Search for the cell housing the specified text and yield its (x, y) center coordinate. 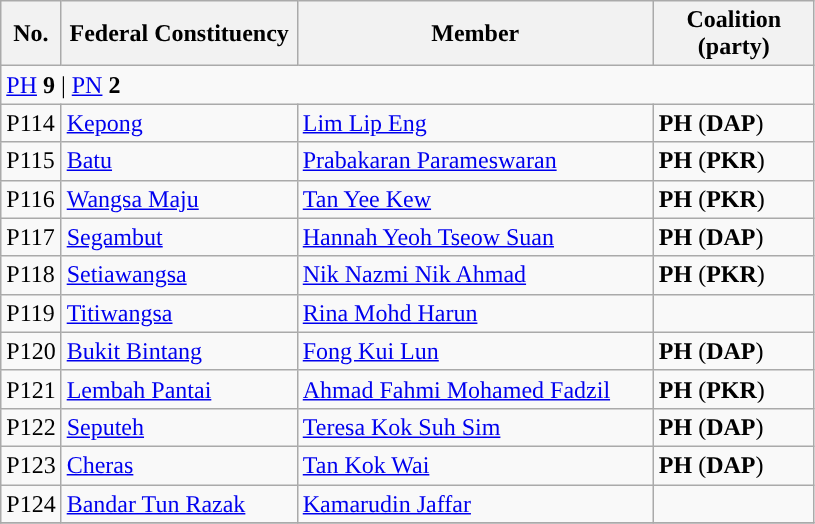
Segambut (179, 237)
PH 9 | PN 2 (408, 85)
P120 (31, 351)
P118 (31, 275)
Kepong (179, 123)
Fong Kui Lun (475, 351)
Setiawangsa (179, 275)
Bandar Tun Razak (179, 503)
Titiwangsa (179, 313)
Ahmad Fahmi Mohamed Fadzil (475, 389)
P116 (31, 199)
P114 (31, 123)
Nik Nazmi Nik Ahmad (475, 275)
Kamarudin Jaffar (475, 503)
P115 (31, 161)
Tan Yee Kew (475, 199)
Member (475, 34)
P123 (31, 465)
Coalition (party) (734, 34)
Wangsa Maju (179, 199)
Teresa Kok Suh Sim (475, 427)
Batu (179, 161)
Lembah Pantai (179, 389)
Tan Kok Wai (475, 465)
Federal Constituency (179, 34)
Hannah Yeoh Tseow Suan (475, 237)
Rina Mohd Harun (475, 313)
P124 (31, 503)
Seputeh (179, 427)
P119 (31, 313)
P117 (31, 237)
Cheras (179, 465)
P122 (31, 427)
Bukit Bintang (179, 351)
P121 (31, 389)
Lim Lip Eng (475, 123)
No. (31, 34)
Prabakaran Parameswaran (475, 161)
